Scan for the cell matching the given text and deliver its [X, Y] coordinate at center. 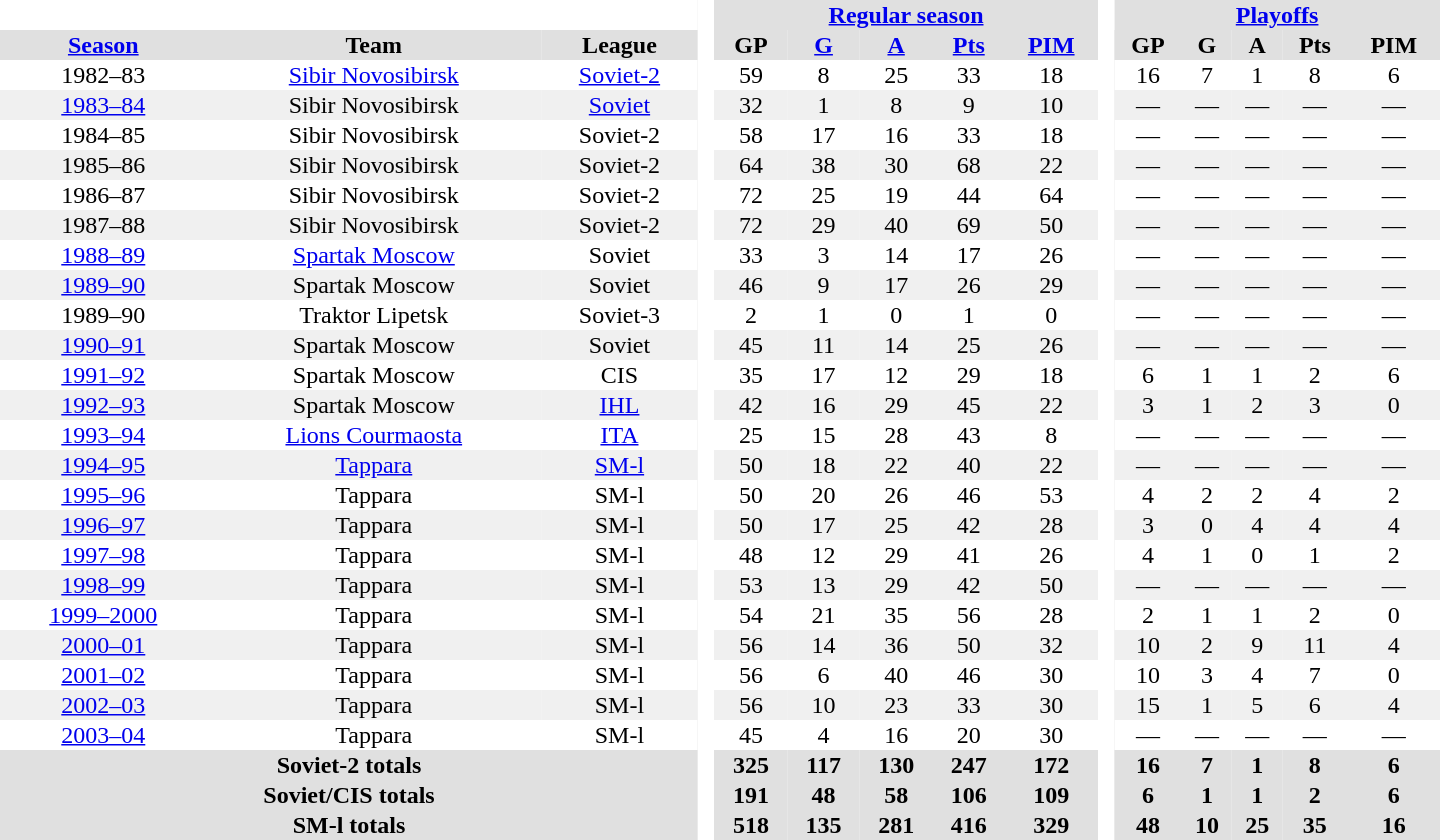
59 [752, 75]
36 [896, 645]
117 [824, 765]
1984–85 [104, 135]
1998–99 [104, 585]
38 [824, 165]
League [620, 45]
2001–02 [104, 675]
1994–95 [104, 465]
IHL [620, 405]
325 [752, 765]
172 [1051, 765]
1992–93 [104, 405]
68 [968, 165]
ITA [620, 435]
247 [968, 765]
518 [752, 825]
1988–89 [104, 255]
23 [896, 705]
21 [824, 615]
5 [1257, 705]
135 [824, 825]
130 [896, 765]
Lions Courmaosta [374, 435]
106 [968, 795]
Regular season [906, 15]
44 [968, 195]
2003–04 [104, 735]
Season [104, 45]
1990–91 [104, 345]
1991–92 [104, 375]
281 [896, 825]
CIS [620, 375]
1983–84 [104, 105]
1982–83 [104, 75]
1987–88 [104, 225]
41 [968, 555]
1999–2000 [104, 615]
191 [752, 795]
Traktor Lipetsk [374, 315]
SM-l totals [349, 825]
Soviet-3 [620, 315]
1986–87 [104, 195]
Soviet/CIS totals [349, 795]
1997–98 [104, 555]
54 [752, 615]
19 [896, 195]
109 [1051, 795]
1985–86 [104, 165]
1995–96 [104, 495]
416 [968, 825]
Playoffs [1277, 15]
Team [374, 45]
2002–03 [104, 705]
69 [968, 225]
1993–94 [104, 435]
1996–97 [104, 525]
2000–01 [104, 645]
329 [1051, 825]
13 [824, 585]
43 [968, 435]
Soviet-2 totals [349, 765]
